Find where the given text appears and provide that cell's center as [x, y] coordinate. 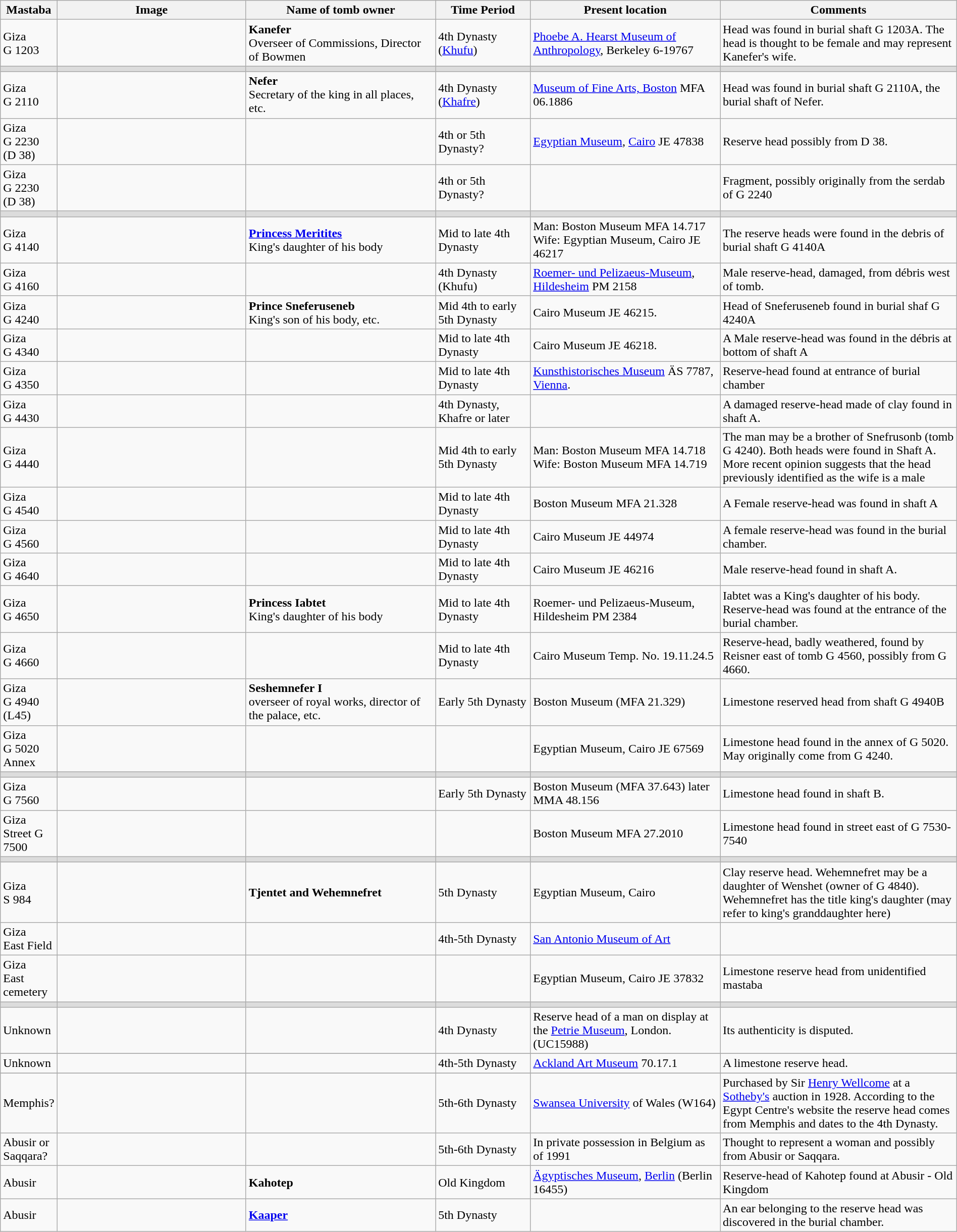
Giza G 4560 [29, 537]
Giza G 7560 [29, 793]
Giza G 4350 [29, 378]
Giza G 1203 [29, 43]
4th Dynasty (Khafre) [483, 95]
A limestone reserve head. [839, 1063]
Cairo Museum JE 46218. [625, 345]
Limestone reserve head from unidentified mastaba [839, 978]
Kaaper [340, 1215]
Giza G 4660 [29, 656]
Egyptian Museum, Cairo JE 67569 [625, 748]
Giza G 4140 [29, 240]
Male reserve-head, damaged, from débris west of tomb. [839, 280]
Boston Museum MFA 21.328 [625, 504]
Giza G 4160 [29, 280]
Roemer- und Pelizaeus-Museum, Hildesheim PM 2384 [625, 609]
Cairo Museum Temp. No. 19.11.24.5 [625, 656]
Limestone head found in the annex of G 5020. May originally come from G 4240. [839, 748]
Head was found in burial shaft G 2110A, the burial shaft of Nefer. [839, 95]
Egyptian Museum, Cairo [625, 892]
Nefer Secretary of the king in all places, etc. [340, 95]
Egyptian Museum, Cairo JE 37832 [625, 978]
Giza East Field [29, 939]
San Antonio Museum of Art [625, 939]
Princess Iabtet King's daughter of his body [340, 609]
Giza S 984 [29, 892]
Egyptian Museum, Cairo JE 47838 [625, 141]
Memphis? [29, 1103]
Giza G 4940 (L45) [29, 702]
Kahotep [340, 1182]
Old Kingdom [483, 1182]
A Male reserve-head was found in the débris at bottom of shaft A [839, 345]
Giza G 4340 [29, 345]
Head of Sneferuseneb found in burial shaf G 4240A [839, 312]
Ackland Art Museum 70.17.1 [625, 1063]
Tjentet and Wehemnefret [340, 892]
Man: Boston Museum MFA 14.717 Wife: Egyptian Museum, Cairo JE 46217 [625, 240]
Kanefer Overseer of Commissions, Director of Bowmen [340, 43]
Princess Meritites King's daughter of his body [340, 240]
Giza G 5020 Annex [29, 748]
Reserve-head of Kahotep found at Abusir - Old Kingdom [839, 1182]
Male reserve-head found in shaft A. [839, 569]
The reserve heads were found in the debris of burial shaft G 4140A [839, 240]
A damaged reserve-head made of clay found in shaft A. [839, 411]
A Female reserve-head was found in shaft A [839, 504]
Phoebe A. Hearst Museum of Anthropology, Berkeley 6-19767 [625, 43]
Reserve head possibly from D 38. [839, 141]
Reserve-head found at entrance of burial chamber [839, 378]
4th Dynasty, Khafre or later [483, 411]
Mastaba [29, 10]
4th Dynasty [483, 1031]
Iabtet was a King's daughter of his body. Reserve-head was found at the entrance of the burial chamber. [839, 609]
Giza East cemetery [29, 978]
Prince Sneferuseneb King's son of his body, etc. [340, 312]
Giza G 4540 [29, 504]
Fragment, possibly originally from the serdab of G 2240 [839, 188]
Giza G 4430 [29, 411]
A female reserve-head was found in the burial chamber. [839, 537]
An ear belonging to the reserve head was discovered in the burial chamber. [839, 1215]
Reserve-head, badly weathered, found by Reisner east of tomb G 4560, possibly from G 4660. [839, 656]
Cairo Museum JE 46215. [625, 312]
Giza G 2110 [29, 95]
Swansea University of Wales (W164) [625, 1103]
Limestone head found in shaft B. [839, 793]
Ägyptisches Museum, Berlin (Berlin 16455) [625, 1182]
Time Period [483, 10]
Abusir or Saqqara? [29, 1150]
Giza G 4440 [29, 457]
Giza G 4650 [29, 609]
Roemer- und Pelizaeus-Museum, Hildesheim PM 2158 [625, 280]
Image [151, 10]
Giza Street G 7500 [29, 833]
Comments [839, 10]
Cairo Museum JE 46216 [625, 569]
Museum of Fine Arts, Boston MFA 06.1886 [625, 95]
Boston Museum (MFA 21.329) [625, 702]
Seshemnefer I overseer of royal works, director of the palace, etc. [340, 702]
Cairo Museum JE 44974 [625, 537]
Its authenticity is disputed. [839, 1031]
Man: Boston Museum MFA 14.718 Wife: Boston Museum MFA 14.719 [625, 457]
In private possession in Belgium as of 1991 [625, 1150]
Thought to represent a woman and possibly from Abusir or Saqqara. [839, 1150]
Limestone reserved head from shaft G 4940B [839, 702]
Boston Museum MFA 27.2010 [625, 833]
Limestone head found in street east of G 7530-7540 [839, 833]
Boston Museum (MFA 37.643) later MMA 48.156 [625, 793]
Giza G 4640 [29, 569]
Present location [625, 10]
Name of tomb owner [340, 10]
Head was found in burial shaft G 1203A. The head is thought to be female and may represent Kanefer's wife. [839, 43]
Kunsthistorisches Museum ÄS 7787, Vienna. [625, 378]
Reserve head of a man on display at the Petrie Museum, London. (UC15988) [625, 1031]
Giza G 4240 [29, 312]
